Provide the [X, Y] coordinate of the cell's center where the given text is located.  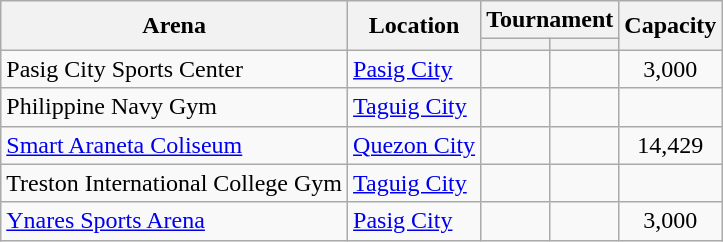
Smart Araneta Coliseum [174, 145]
Philippine Navy Gym [174, 107]
Quezon City [414, 145]
Treston International College Gym [174, 183]
14,429 [670, 145]
Capacity [670, 26]
Tournament [550, 20]
Ynares Sports Arena [174, 221]
Pasig City Sports Center [174, 69]
Arena [174, 26]
Location [414, 26]
